From the cell containing the given text, extract its center point as (x, y) coordinate. 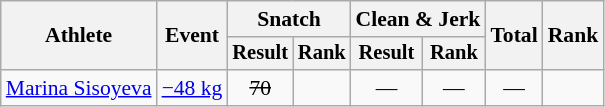
Event (192, 36)
Clean & Jerk (418, 19)
70 (260, 88)
Athlete (79, 36)
−48 kg (192, 88)
Snatch (288, 19)
Marina Sisoyeva (79, 88)
Total (514, 36)
